Scan for the cell matching the given text and deliver its (X, Y) coordinate at center. 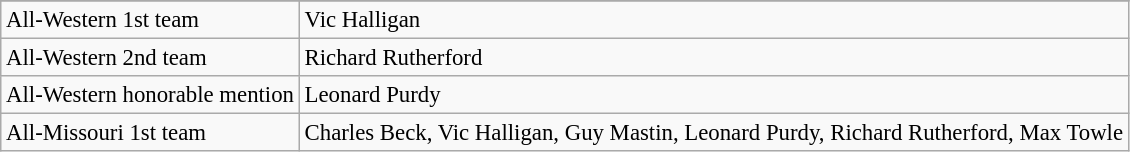
All-Western 2nd team (150, 58)
All-Missouri 1st team (150, 133)
Charles Beck, Vic Halligan, Guy Mastin, Leonard Purdy, Richard Rutherford, Max Towle (714, 133)
All-Western 1st team (150, 20)
All-Western honorable mention (150, 95)
Leonard Purdy (714, 95)
Richard Rutherford (714, 58)
Vic Halligan (714, 20)
